Output the [x, y] coordinate of the center of the cell containing the given text.  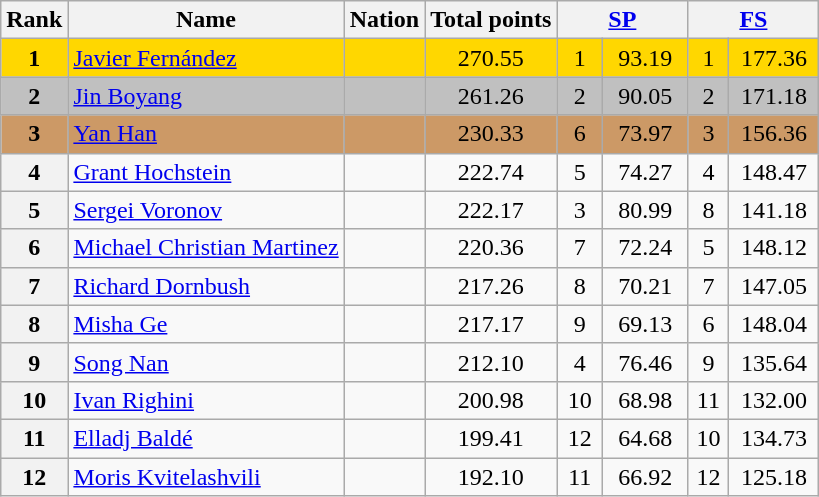
80.99 [646, 210]
90.05 [646, 96]
261.26 [491, 96]
Nation [384, 20]
Grant Hochstein [206, 172]
141.18 [774, 210]
147.05 [774, 286]
222.17 [491, 210]
Misha Ge [206, 324]
69.13 [646, 324]
Total points [491, 20]
Yan Han [206, 134]
Elladj Baldé [206, 438]
Javier Fernández [206, 58]
148.12 [774, 248]
148.04 [774, 324]
70.21 [646, 286]
68.98 [646, 400]
FS [754, 20]
66.92 [646, 477]
220.36 [491, 248]
Michael Christian Martinez [206, 248]
64.68 [646, 438]
270.55 [491, 58]
134.73 [774, 438]
217.17 [491, 324]
156.36 [774, 134]
SP [622, 20]
230.33 [491, 134]
125.18 [774, 477]
76.46 [646, 362]
74.27 [646, 172]
Rank [34, 20]
177.36 [774, 58]
93.19 [646, 58]
192.10 [491, 477]
135.64 [774, 362]
132.00 [774, 400]
171.18 [774, 96]
148.47 [774, 172]
200.98 [491, 400]
199.41 [491, 438]
Moris Kvitelashvili [206, 477]
222.74 [491, 172]
Sergei Voronov [206, 210]
Song Nan [206, 362]
Jin Boyang [206, 96]
Richard Dornbush [206, 286]
73.97 [646, 134]
Name [206, 20]
Ivan Righini [206, 400]
212.10 [491, 362]
217.26 [491, 286]
72.24 [646, 248]
